Search for the cell housing the specified text and yield its (x, y) center coordinate. 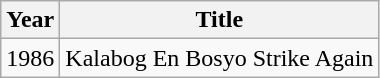
Title (220, 20)
Year (30, 20)
1986 (30, 58)
Kalabog En Bosyo Strike Again (220, 58)
